Output the (x, y) coordinate of the center of the cell containing the given text.  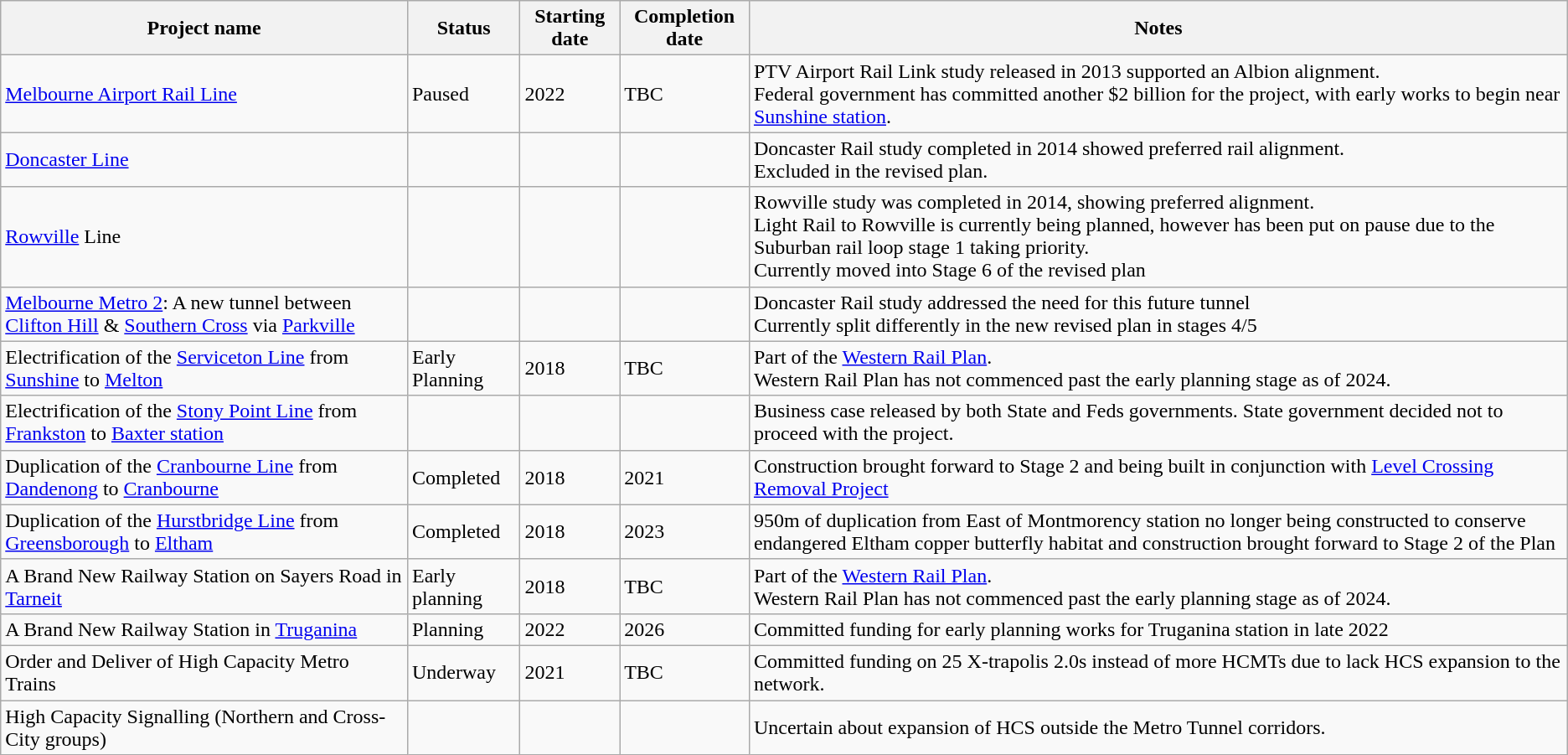
Electrification of the Stony Point Line from Frankston to Baxter station (204, 422)
Duplication of the Cranbourne Line from Dandenong to Cranbourne (204, 478)
Completion date (685, 28)
Doncaster Line (204, 159)
2023 (685, 531)
Rowville Line (204, 236)
Melbourne Metro 2: A new tunnel between Clifton Hill & Southern Cross via Parkville (204, 313)
A Brand New Railway Station on Sayers Road in Tarneit (204, 587)
High Capacity Signalling (Northern and Cross-City groups) (204, 727)
Starting date (570, 28)
Early planning (463, 587)
Notes (1158, 28)
Order and Deliver of High Capacity Metro Trains (204, 672)
Doncaster Rail study addressed the need for this future tunnelCurrently split differently in the new revised plan in stages 4/5 (1158, 313)
Melbourne Airport Rail Line (204, 94)
Duplication of the Hurstbridge Line from Greensborough to Eltham (204, 531)
Committed funding for early planning works for Truganina station in late 2022 (1158, 629)
Construction brought forward to Stage 2 and being built in conjunction with Level Crossing Removal Project (1158, 478)
Early Planning (463, 369)
Planning (463, 629)
Underway (463, 672)
Status (463, 28)
2026 (685, 629)
Electrification of the Serviceton Line from Sunshine to Melton (204, 369)
Project name (204, 28)
Uncertain about expansion of HCS outside the Metro Tunnel corridors. (1158, 727)
Committed funding on 25 X-trapolis 2.0s instead of more HCMTs due to lack HCS expansion to the network. (1158, 672)
A Brand New Railway Station in Truganina (204, 629)
Paused (463, 94)
Business case released by both State and Feds governments. State government decided not to proceed with the project. (1158, 422)
Doncaster Rail study completed in 2014 showed preferred rail alignment.Excluded in the revised plan. (1158, 159)
